For the text-containing cell, return its midpoint in [X, Y] coordinate format. 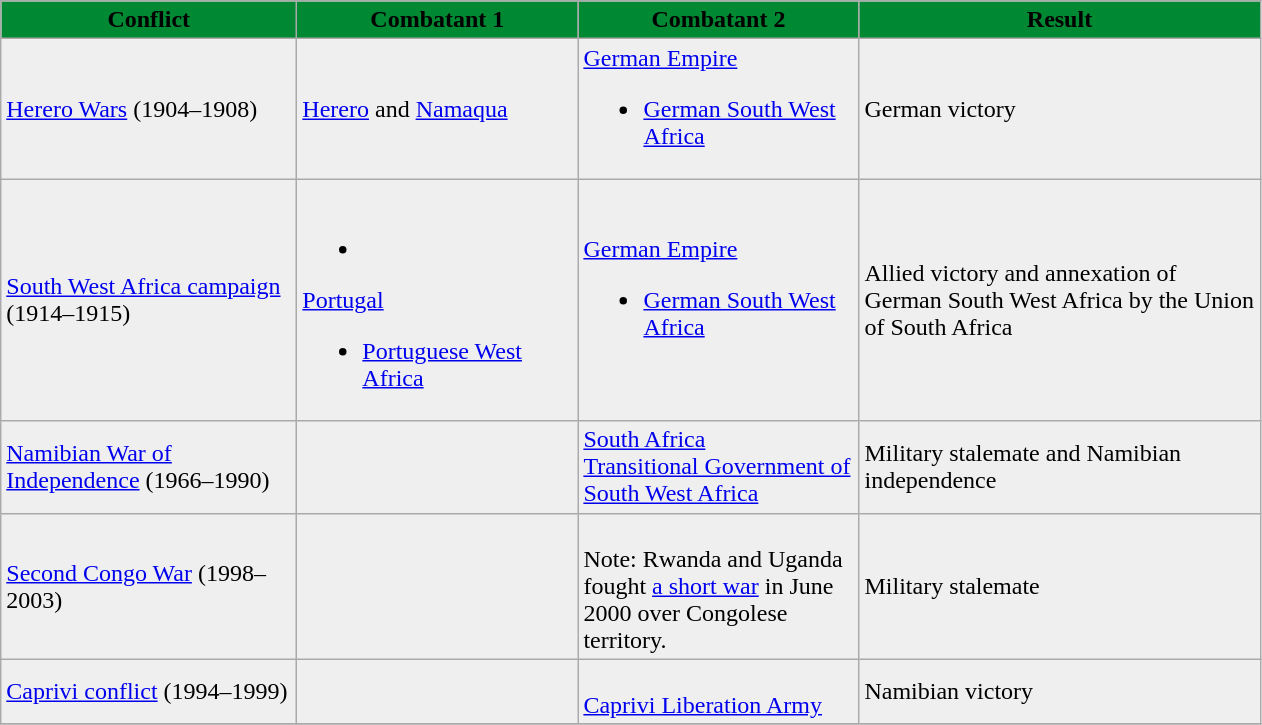
South Africa Transitional Government of South West Africa [718, 467]
Combatant 1 [438, 20]
Result [1060, 20]
Conflict [149, 20]
Herero Wars (1904–1908) [149, 109]
German victory [1060, 109]
Caprivi Liberation Army [718, 692]
Namibian War of Independence (1966–1990) [149, 467]
Second Congo War (1998–2003) [149, 586]
Combatant 2 [718, 20]
Caprivi conflict (1994–1999) [149, 692]
Namibian victory [1060, 692]
Military stalemate [1060, 586]
South West Africa campaign (1914–1915) [149, 300]
Portugal Portuguese West Africa [438, 300]
Military stalemate and Namibian independence [1060, 467]
Note: Rwanda and Uganda fought a short war in June 2000 over Congolese territory. [718, 586]
Allied victory and annexation of German South West Africa by the Union of South Africa [1060, 300]
Herero and Namaqua [438, 109]
